Identify which cell holds the provided text, then report its [x, y] central coordinate. 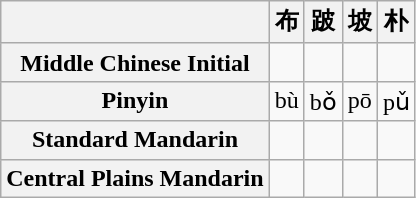
Central Plains Mandarin [135, 178]
pō [360, 101]
跛 [323, 22]
朴 [396, 22]
坡 [360, 22]
bǒ [323, 101]
pǔ [396, 101]
Pinyin [135, 101]
bù [286, 101]
布 [286, 22]
Middle Chinese Initial [135, 62]
Standard Mandarin [135, 140]
